Determine the (x, y) coordinate at the center of the cell enclosing the given text.  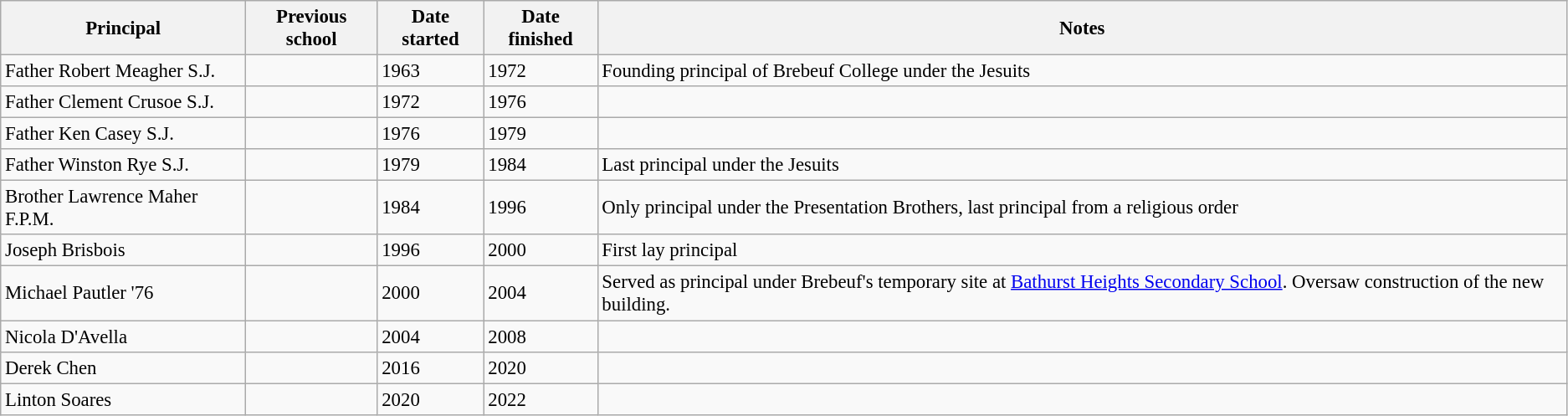
Father Clement Crusoe S.J. (124, 102)
Served as principal under Brebeuf's temporary site at Bathurst Heights Secondary School. Oversaw construction of the new building. (1082, 293)
Only principal under the Presentation Brothers, last principal from a religious order (1082, 208)
Linton Soares (124, 399)
2008 (541, 336)
Father Ken Casey S.J. (124, 134)
Father Winston Rye S.J. (124, 165)
Michael Pautler '76 (124, 293)
Founding principal of Brebeuf College under the Jesuits (1082, 71)
Notes (1082, 28)
Date started (430, 28)
2022 (541, 399)
Father Robert Meagher S.J. (124, 71)
Date finished (541, 28)
Principal (124, 28)
1963 (430, 71)
Derek Chen (124, 367)
Joseph Brisbois (124, 250)
Previous school (311, 28)
Brother Lawrence Maher F.P.M. (124, 208)
Nicola D'Avella (124, 336)
2016 (430, 367)
Last principal under the Jesuits (1082, 165)
First lay principal (1082, 250)
